From the cell containing the given text, extract its center point as (x, y) coordinate. 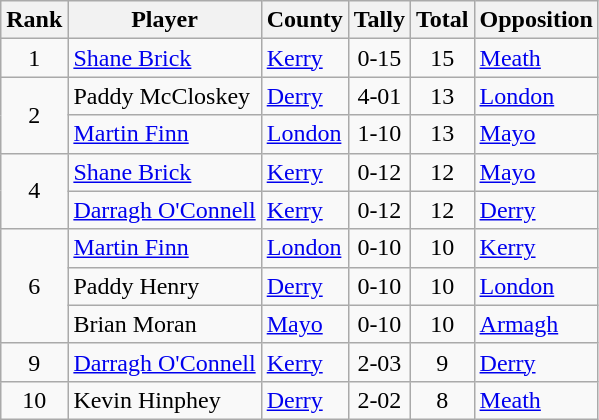
6 (34, 286)
15 (442, 58)
2-02 (379, 400)
Opposition (536, 20)
County (304, 20)
Armagh (536, 324)
Paddy Henry (164, 286)
2 (34, 115)
1-10 (379, 134)
8 (442, 400)
Total (442, 20)
4 (34, 191)
Player (164, 20)
Rank (34, 20)
Paddy McCloskey (164, 96)
Tally (379, 20)
1 (34, 58)
0-15 (379, 58)
Brian Moran (164, 324)
4-01 (379, 96)
Kevin Hinphey (164, 400)
2-03 (379, 362)
